From the cell containing the given text, extract its center point as [x, y] coordinate. 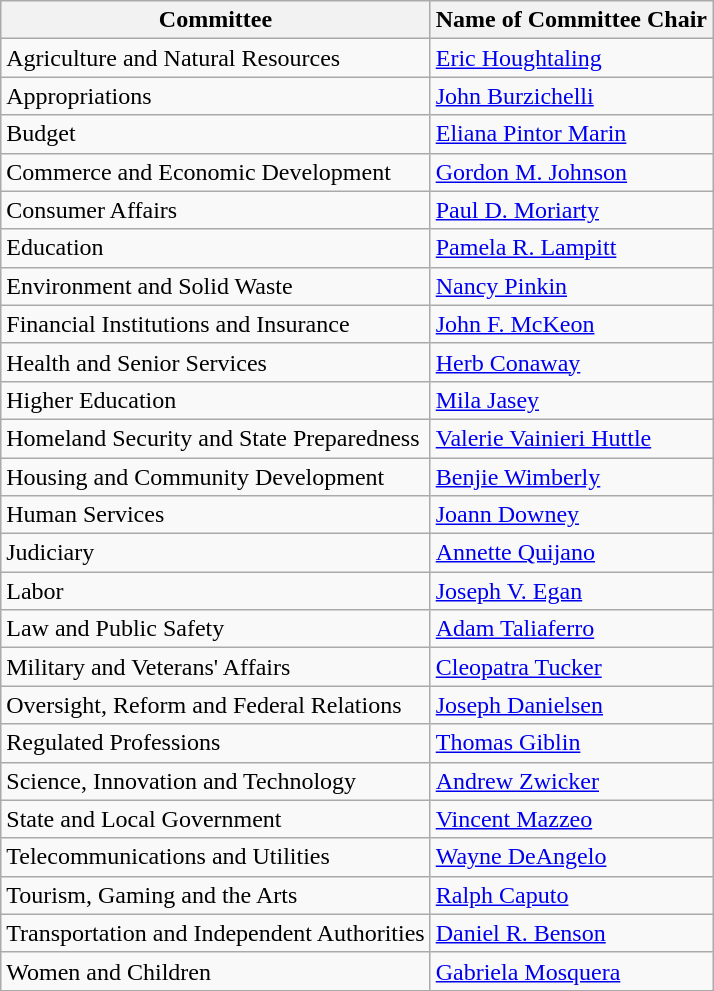
Mila Jasey [571, 400]
Higher Education [216, 400]
Transportation and Independent Authorities [216, 933]
Herb Conaway [571, 362]
Eric Houghtaling [571, 58]
Eliana Pintor Marin [571, 134]
Wayne DeAngelo [571, 857]
Cleopatra Tucker [571, 667]
Joseph V. Egan [571, 591]
Pamela R. Lampitt [571, 248]
Adam Taliaferro [571, 629]
Labor [216, 591]
Military and Veterans' Affairs [216, 667]
Housing and Community Development [216, 477]
Valerie Vainieri Huttle [571, 438]
Budget [216, 134]
Women and Children [216, 971]
Consumer Affairs [216, 210]
Regulated Professions [216, 743]
Tourism, Gaming and the Arts [216, 895]
Benjie Wimberly [571, 477]
Judiciary [216, 553]
Andrew Zwicker [571, 781]
Name of Committee Chair [571, 20]
Oversight, Reform and Federal Relations [216, 705]
Nancy Pinkin [571, 286]
Agriculture and Natural Resources [216, 58]
Thomas Giblin [571, 743]
Committee [216, 20]
Homeland Security and State Preparedness [216, 438]
Appropriations [216, 96]
State and Local Government [216, 819]
John F. McKeon [571, 324]
Joseph Danielsen [571, 705]
Gordon M. Johnson [571, 172]
John Burzichelli [571, 96]
Commerce and Economic Development [216, 172]
Environment and Solid Waste [216, 286]
Daniel R. Benson [571, 933]
Telecommunications and Utilities [216, 857]
Ralph Caputo [571, 895]
Health and Senior Services [216, 362]
Science, Innovation and Technology [216, 781]
Education [216, 248]
Joann Downey [571, 515]
Vincent Mazzeo [571, 819]
Paul D. Moriarty [571, 210]
Law and Public Safety [216, 629]
Gabriela Mosquera [571, 971]
Human Services [216, 515]
Annette Quijano [571, 553]
Financial Institutions and Insurance [216, 324]
